Output the [X, Y] coordinate of the center of the cell containing the given text.  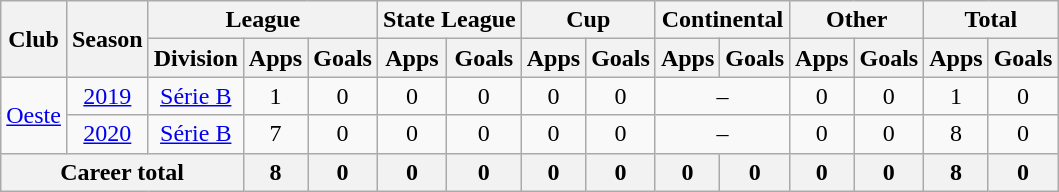
Cup [588, 20]
State League [449, 20]
Club [34, 39]
Total [991, 20]
2020 [107, 134]
Season [107, 39]
League [262, 20]
Division [196, 58]
Other [857, 20]
7 [275, 134]
Continental [722, 20]
Oeste [34, 115]
Career total [122, 172]
2019 [107, 96]
